From the cell containing the given text, extract its center point as [X, Y] coordinate. 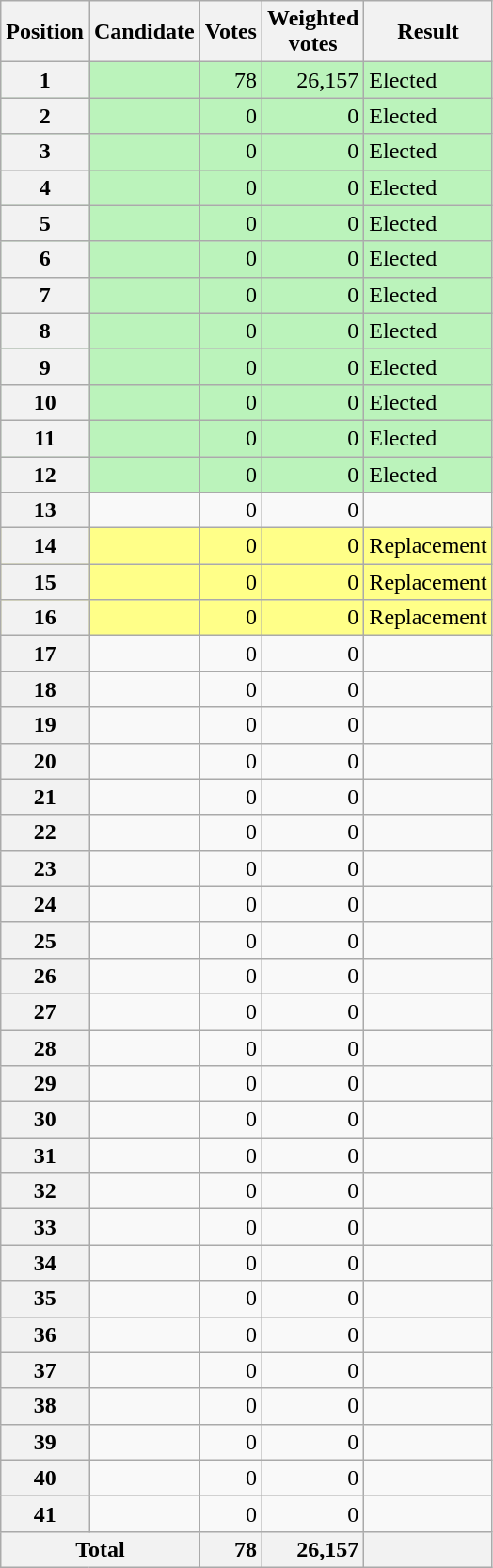
20 [45, 761]
22 [45, 832]
38 [45, 1406]
28 [45, 1048]
33 [45, 1227]
5 [45, 223]
4 [45, 187]
24 [45, 904]
35 [45, 1299]
Result [428, 32]
Total [101, 1549]
37 [45, 1370]
16 [45, 618]
12 [45, 474]
34 [45, 1263]
17 [45, 654]
40 [45, 1478]
27 [45, 1011]
Candidate [144, 32]
18 [45, 689]
13 [45, 510]
1 [45, 80]
32 [45, 1191]
19 [45, 725]
2 [45, 116]
14 [45, 546]
29 [45, 1084]
8 [45, 331]
3 [45, 152]
36 [45, 1334]
21 [45, 797]
15 [45, 582]
6 [45, 259]
41 [45, 1513]
25 [45, 940]
Position [45, 32]
11 [45, 438]
39 [45, 1442]
Votes [231, 32]
Weightedvotes [312, 32]
10 [45, 402]
30 [45, 1120]
7 [45, 295]
31 [45, 1156]
23 [45, 868]
26 [45, 976]
9 [45, 366]
